From the cell containing the given text, extract its center point as (x, y) coordinate. 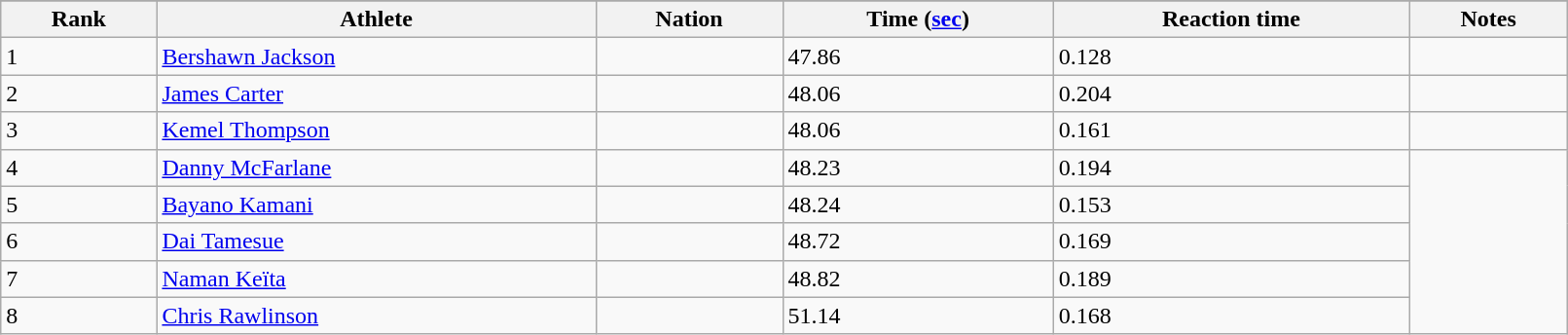
48.72 (918, 242)
Rank (79, 19)
48.23 (918, 167)
Naman Keïta (376, 279)
6 (79, 242)
51.14 (918, 316)
2 (79, 93)
0.128 (1230, 56)
3 (79, 130)
4 (79, 167)
Dai Tamesue (376, 242)
0.168 (1230, 316)
Nation (689, 19)
5 (79, 205)
1 (79, 56)
8 (79, 316)
Bayano Kamani (376, 205)
Reaction time (1230, 19)
Athlete (376, 19)
0.194 (1230, 167)
Chris Rawlinson (376, 316)
James Carter (376, 93)
0.153 (1230, 205)
0.169 (1230, 242)
48.82 (918, 279)
Danny McFarlane (376, 167)
47.86 (918, 56)
Notes (1489, 19)
48.24 (918, 205)
Bershawn Jackson (376, 56)
0.189 (1230, 279)
Time (sec) (918, 19)
Kemel Thompson (376, 130)
0.204 (1230, 93)
7 (79, 279)
0.161 (1230, 130)
